Scan for the cell matching the given text and deliver its [X, Y] coordinate at center. 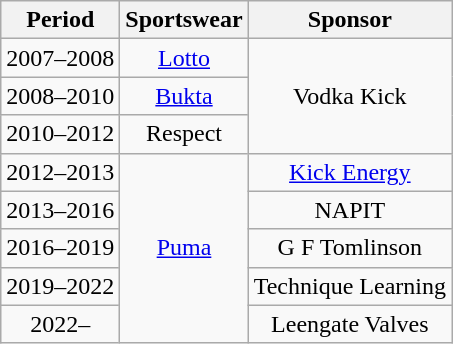
G F Tomlinson [350, 248]
2016–2019 [60, 248]
2013–2016 [60, 210]
2008–2010 [60, 96]
2012–2013 [60, 172]
Leengate Valves [350, 324]
Lotto [184, 58]
Respect [184, 134]
NAPIT [350, 210]
Sponsor [350, 20]
Period [60, 20]
Bukta [184, 96]
Technique Learning [350, 286]
Sportswear [184, 20]
Vodka Kick [350, 96]
2010–2012 [60, 134]
2022– [60, 324]
2019–2022 [60, 286]
2007–2008 [60, 58]
Kick Energy [350, 172]
Puma [184, 248]
